Locate the cell with the specified text and output its [x, y] center coordinate. 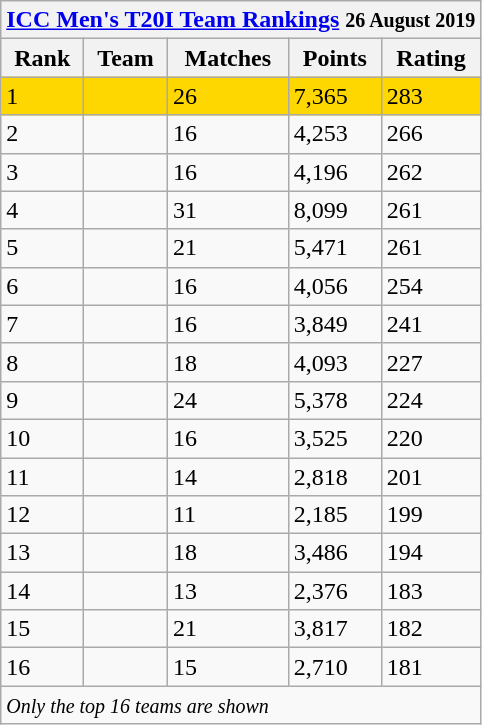
241 [431, 324]
4,253 [334, 134]
2,376 [334, 591]
26 [228, 96]
201 [431, 477]
183 [431, 591]
12 [42, 515]
3,486 [334, 553]
2,185 [334, 515]
181 [431, 667]
2 [42, 134]
4,196 [334, 172]
Team [126, 58]
31 [228, 210]
24 [228, 400]
8,099 [334, 210]
7 [42, 324]
4 [42, 210]
199 [431, 515]
4,093 [334, 362]
5 [42, 248]
Rank [42, 58]
194 [431, 553]
283 [431, 96]
227 [431, 362]
Rating [431, 58]
5,471 [334, 248]
5,378 [334, 400]
8 [42, 362]
Only the top 16 teams are shown [241, 705]
262 [431, 172]
254 [431, 286]
3,849 [334, 324]
266 [431, 134]
Points [334, 58]
2,818 [334, 477]
ICC Men's T20I Team Rankings 26 August 2019 [241, 20]
Matches [228, 58]
3,525 [334, 438]
9 [42, 400]
2,710 [334, 667]
10 [42, 438]
3 [42, 172]
182 [431, 629]
220 [431, 438]
1 [42, 96]
4,056 [334, 286]
3,817 [334, 629]
6 [42, 286]
7,365 [334, 96]
224 [431, 400]
